Capture the cell that displays the provided text and extract its [x, y] central coordinate. 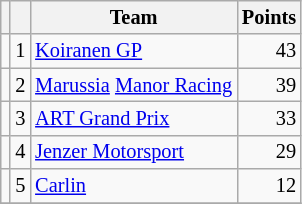
29 [269, 152]
3 [20, 118]
33 [269, 118]
ART Grand Prix [134, 118]
Points [269, 17]
39 [269, 85]
12 [269, 186]
2 [20, 85]
Team [134, 17]
Jenzer Motorsport [134, 152]
Marussia Manor Racing [134, 85]
Koiranen GP [134, 51]
Carlin [134, 186]
1 [20, 51]
4 [20, 152]
43 [269, 51]
5 [20, 186]
